Identify which cell holds the provided text, then report its (X, Y) central coordinate. 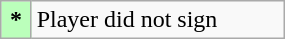
Player did not sign (158, 20)
* (16, 20)
